Locate the cell with the specified text and output its [X, Y] center coordinate. 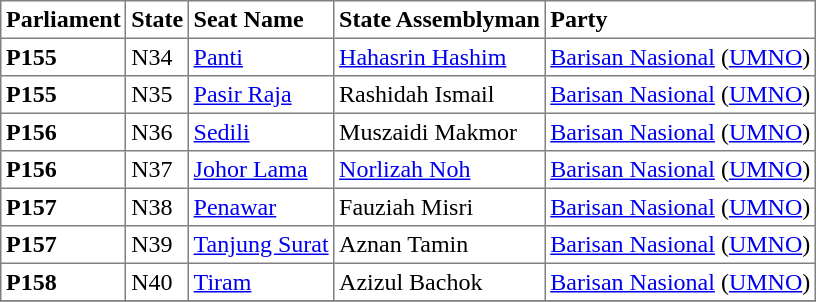
N40 [157, 282]
Azizul Bachok [440, 282]
N39 [157, 245]
Pasir Raja [260, 95]
Sedili [260, 132]
Norlizah Noh [440, 170]
Fauziah Misri [440, 207]
N38 [157, 207]
Tiram [260, 282]
Hahasrin Hashim [440, 57]
State Assemblyman [440, 20]
N34 [157, 57]
N36 [157, 132]
Penawar [260, 207]
Aznan Tamin [440, 245]
Party [680, 20]
Seat Name [260, 20]
N35 [157, 95]
P158 [64, 282]
N37 [157, 170]
Rashidah Ismail [440, 95]
State [157, 20]
Tanjung Surat [260, 245]
Panti [260, 57]
Johor Lama [260, 170]
Parliament [64, 20]
Muszaidi Makmor [440, 132]
